Capture the cell that displays the provided text and extract its (X, Y) central coordinate. 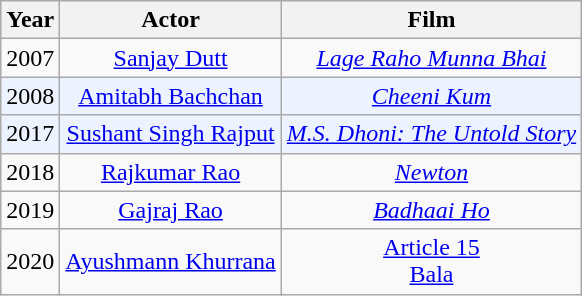
Ayushmann Khurrana (170, 262)
Article 15Bala (431, 262)
2020 (30, 262)
2017 (30, 134)
Sushant Singh Rajput (170, 134)
Badhaai Ho (431, 210)
Year (30, 20)
Sanjay Dutt (170, 58)
Newton (431, 172)
Lage Raho Munna Bhai (431, 58)
M.S. Dhoni: The Untold Story (431, 134)
Rajkumar Rao (170, 172)
Amitabh Bachchan (170, 96)
Cheeni Kum (431, 96)
2019 (30, 210)
Gajraj Rao (170, 210)
2008 (30, 96)
Film (431, 20)
Actor (170, 20)
2007 (30, 58)
2018 (30, 172)
